From the cell containing the given text, extract its center point as (X, Y) coordinate. 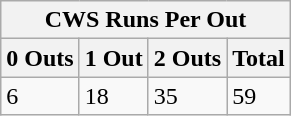
Total (259, 58)
59 (259, 96)
35 (187, 96)
0 Outs (40, 58)
18 (114, 96)
CWS Runs Per Out (146, 20)
2 Outs (187, 58)
1 Out (114, 58)
6 (40, 96)
